Detect which cell encompasses the target text, then output its [x, y] center coordinate. 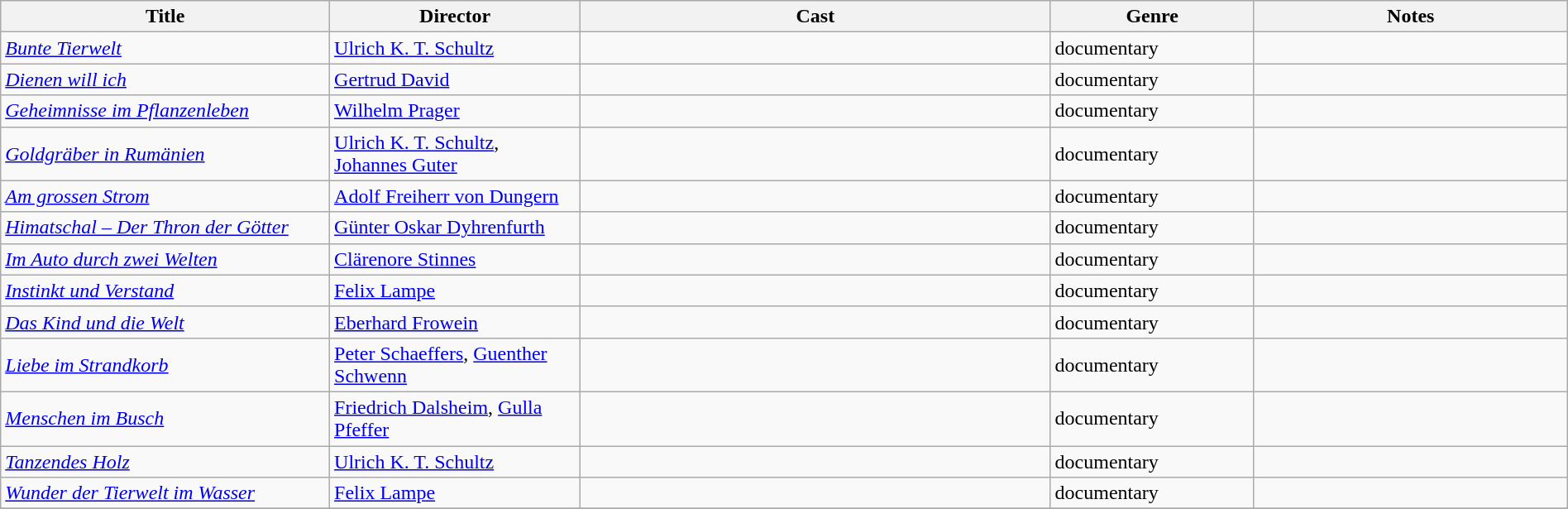
Genre [1152, 17]
Peter Schaeffers, Guenther Schwenn [455, 364]
Dienen will ich [165, 79]
Geheimnisse im Pflanzenleben [165, 111]
Director [455, 17]
Clärenore Stinnes [455, 259]
Das Kind und die Welt [165, 322]
Notes [1411, 17]
Goldgräber in Rumänien [165, 154]
Günter Oskar Dyhrenfurth [455, 228]
Himatschal – Der Thron der Götter [165, 228]
Menschen im Busch [165, 419]
Gertrud David [455, 79]
Liebe im Strandkorb [165, 364]
Instinkt und Verstand [165, 291]
Cast [815, 17]
Friedrich Dalsheim, Gulla Pfeffer [455, 419]
Eberhard Frowein [455, 322]
Bunte Tierwelt [165, 48]
Tanzendes Holz [165, 461]
Am grossen Strom [165, 196]
Adolf Freiherr von Dungern [455, 196]
Wilhelm Prager [455, 111]
Ulrich K. T. Schultz, Johannes Guter [455, 154]
Wunder der Tierwelt im Wasser [165, 493]
Title [165, 17]
Im Auto durch zwei Welten [165, 259]
